Extract the (x, y) coordinate from the center of the cell holding the provided text.  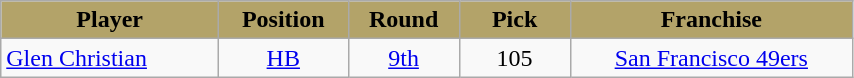
9th (404, 58)
Round (404, 20)
Glen Christian (110, 58)
Franchise (711, 20)
Player (110, 20)
Pick (514, 20)
San Francisco 49ers (711, 58)
Position (284, 20)
105 (514, 58)
HB (284, 58)
